Output the [x, y] coordinate of the center of the cell containing the given text.  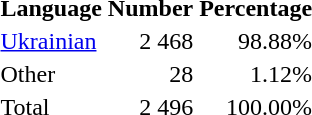
2 468 [150, 41]
28 [150, 74]
